Search for the cell housing the specified text and yield its (X, Y) center coordinate. 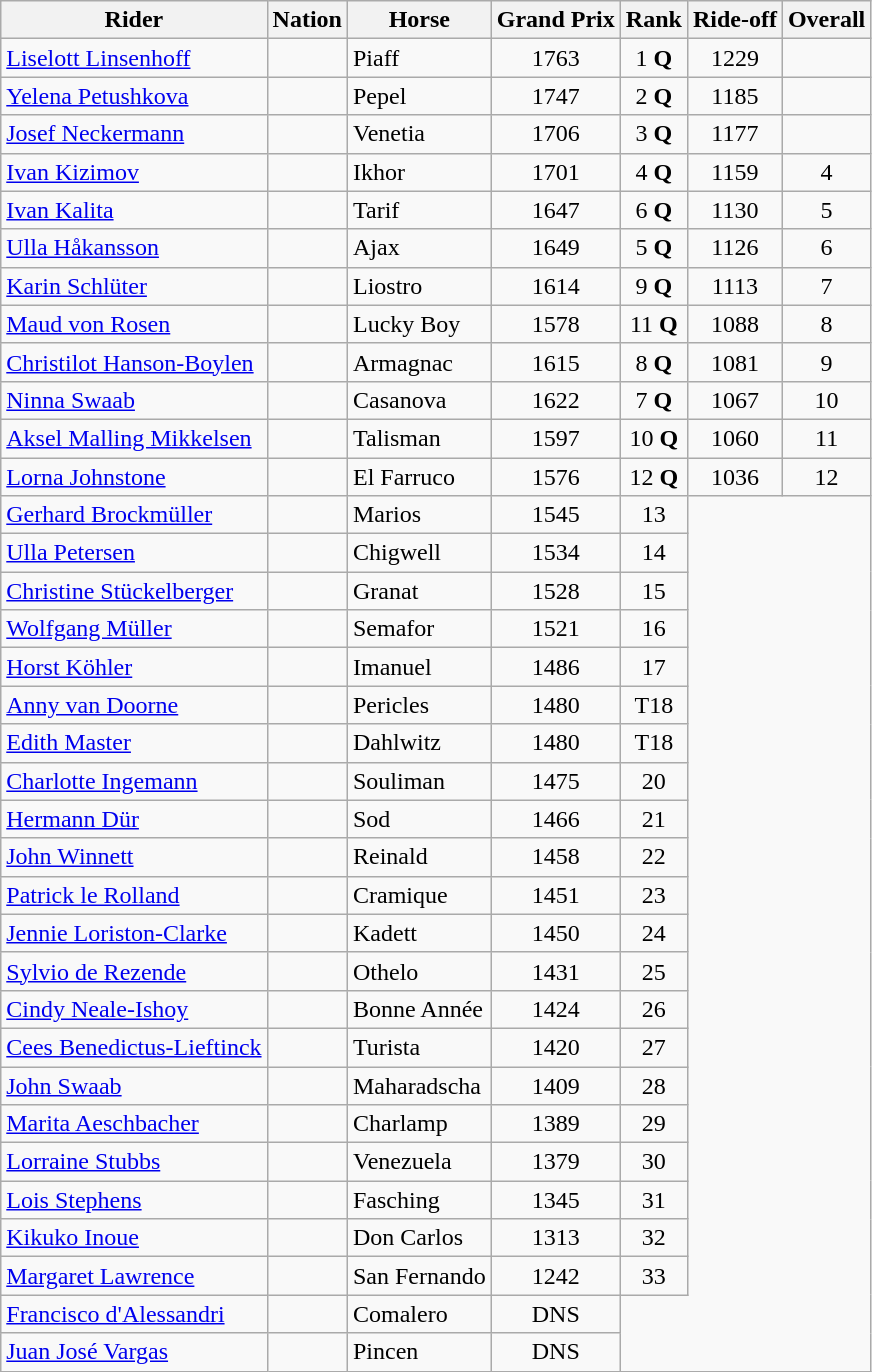
Venezuela (419, 1162)
Casanova (419, 400)
Juan José Vargas (134, 1352)
1379 (556, 1162)
1 Q (654, 58)
15 (654, 591)
Charlamp (419, 1124)
Ulla Håkansson (134, 248)
1545 (556, 515)
Talisman (419, 438)
1622 (556, 400)
28 (654, 1085)
1060 (734, 438)
1345 (556, 1200)
1451 (556, 895)
1081 (734, 362)
1649 (556, 248)
Venetia (419, 134)
John Winnett (134, 857)
Cindy Neale-Ishoy (134, 1009)
Charlotte Ingemann (134, 781)
1389 (556, 1124)
Souliman (419, 781)
John Swaab (134, 1085)
1431 (556, 971)
Sylvio de Rezende (134, 971)
Wolfgang Müller (134, 629)
25 (654, 971)
Cramique (419, 895)
17 (654, 667)
San Fernando (419, 1276)
Anny van Doorne (134, 705)
4 Q (654, 172)
6 (826, 248)
1424 (556, 1009)
16 (654, 629)
9 Q (654, 286)
Hermann Dür (134, 819)
Granat (419, 591)
Kikuko Inoue (134, 1238)
1126 (734, 248)
Kadett (419, 933)
Don Carlos (419, 1238)
Grand Prix (556, 20)
Overall (826, 20)
Ikhor (419, 172)
Tarif (419, 210)
Ulla Petersen (134, 553)
1521 (556, 629)
1130 (734, 210)
Lois Stephens (134, 1200)
4 (826, 172)
Pepel (419, 96)
3 Q (654, 134)
Liostro (419, 286)
1528 (556, 591)
1614 (556, 286)
Maharadscha (419, 1085)
Christine Stückelberger (134, 591)
Edith Master (134, 743)
7 Q (654, 400)
22 (654, 857)
Ivan Kizimov (134, 172)
20 (654, 781)
Semafor (419, 629)
Yelena Petushkova (134, 96)
1706 (556, 134)
Horse (419, 20)
32 (654, 1238)
Ajax (419, 248)
1534 (556, 553)
5 Q (654, 248)
1036 (734, 477)
11 Q (654, 324)
2 Q (654, 96)
Rider (134, 20)
1466 (556, 819)
31 (654, 1200)
11 (826, 438)
El Farruco (419, 477)
Ninna Swaab (134, 400)
Turista (419, 1047)
Cees Benedictus-Lieftinck (134, 1047)
Reinald (419, 857)
1701 (556, 172)
1242 (556, 1276)
Pincen (419, 1352)
1420 (556, 1047)
Lorna Johnstone (134, 477)
1486 (556, 667)
1185 (734, 96)
33 (654, 1276)
Fasching (419, 1200)
Liselott Linsenhoff (134, 58)
Marita Aeschbacher (134, 1124)
13 (654, 515)
1763 (556, 58)
Karin Schlüter (134, 286)
24 (654, 933)
12 Q (654, 477)
Nation (307, 20)
Piaff (419, 58)
Pericles (419, 705)
Armagnac (419, 362)
1578 (556, 324)
Comalero (419, 1314)
Maud von Rosen (134, 324)
14 (654, 553)
23 (654, 895)
Francisco d'Alessandri (134, 1314)
Rank (654, 20)
Ride-off (734, 20)
1458 (556, 857)
1747 (556, 96)
1475 (556, 781)
8 Q (654, 362)
30 (654, 1162)
Marios (419, 515)
Lucky Boy (419, 324)
1229 (734, 58)
12 (826, 477)
27 (654, 1047)
9 (826, 362)
1067 (734, 400)
10 Q (654, 438)
5 (826, 210)
7 (826, 286)
1409 (556, 1085)
1177 (734, 134)
Margaret Lawrence (134, 1276)
Sod (419, 819)
Josef Neckermann (134, 134)
1088 (734, 324)
Dahlwitz (419, 743)
1647 (556, 210)
Othelo (419, 971)
Christilot Hanson-Boylen (134, 362)
26 (654, 1009)
21 (654, 819)
1113 (734, 286)
Lorraine Stubbs (134, 1162)
1159 (734, 172)
Jennie Loriston-Clarke (134, 933)
Horst Köhler (134, 667)
8 (826, 324)
6 Q (654, 210)
Ivan Kalita (134, 210)
1576 (556, 477)
1313 (556, 1238)
10 (826, 400)
Imanuel (419, 667)
Bonne Année (419, 1009)
Chigwell (419, 553)
Patrick le Rolland (134, 895)
1450 (556, 933)
1615 (556, 362)
Aksel Malling Mikkelsen (134, 438)
Gerhard Brockmüller (134, 515)
1597 (556, 438)
29 (654, 1124)
